Provide the (x, y) coordinate of the cell's center where the given text is located.  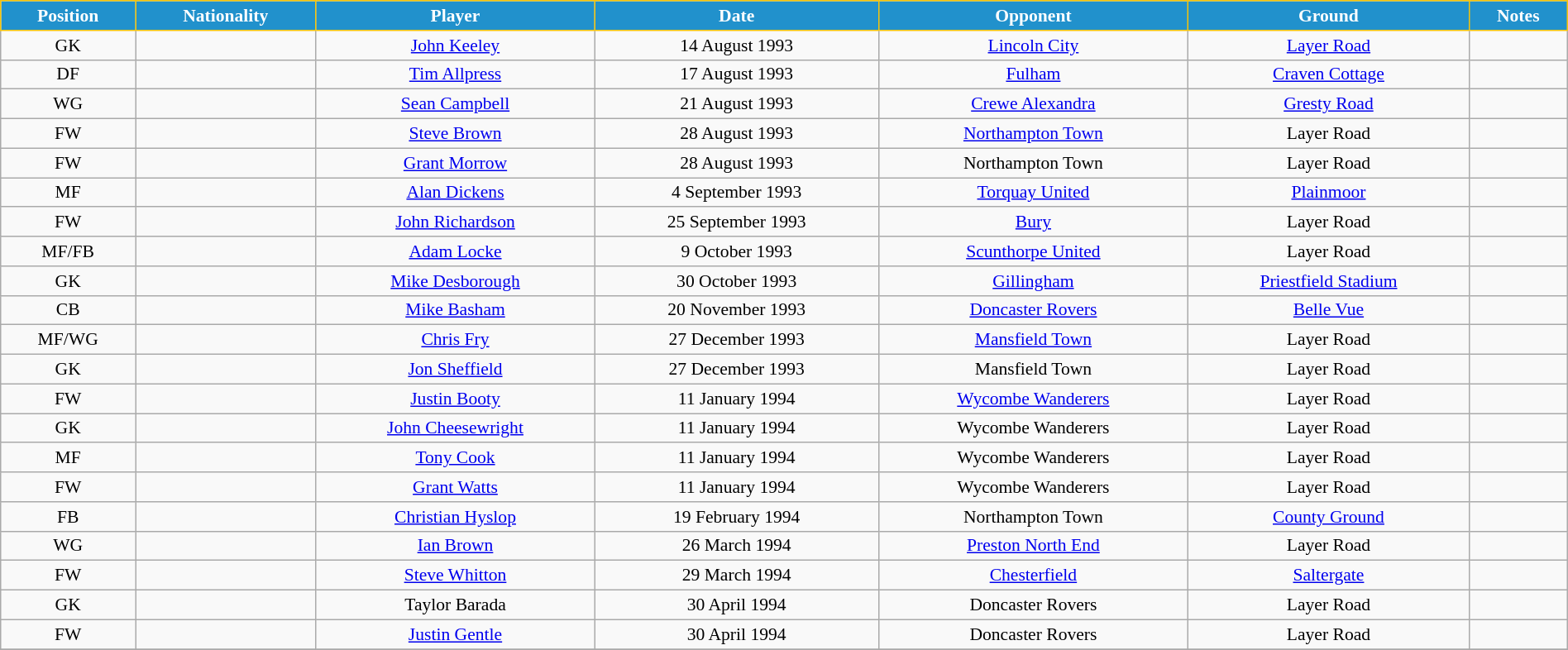
FB (68, 517)
MF/FB (68, 251)
29 March 1994 (736, 576)
Sean Campbell (455, 104)
John Keeley (455, 45)
John Richardson (455, 222)
DF (68, 74)
Torquay United (1033, 193)
MF/WG (68, 340)
Saltergate (1329, 576)
Steve Whitton (455, 576)
20 November 1993 (736, 310)
Christian Hyslop (455, 517)
Justin Gentle (455, 634)
Belle Vue (1329, 310)
Preston North End (1033, 546)
Ian Brown (455, 546)
Gillingham (1033, 281)
County Ground (1329, 517)
Position (68, 16)
Steve Brown (455, 134)
Mike Desborough (455, 281)
Tony Cook (455, 458)
Plainmoor (1329, 193)
Mike Basham (455, 310)
Date (736, 16)
Grant Watts (455, 487)
Nationality (226, 16)
Ground (1329, 16)
Player (455, 16)
Justin Booty (455, 399)
Jon Sheffield (455, 370)
CB (68, 310)
Opponent (1033, 16)
Tim Allpress (455, 74)
Fulham (1033, 74)
Gresty Road (1329, 104)
25 September 1993 (736, 222)
19 February 1994 (736, 517)
Notes (1518, 16)
4 September 1993 (736, 193)
9 October 1993 (736, 251)
Grant Morrow (455, 163)
Chris Fry (455, 340)
30 October 1993 (736, 281)
Craven Cottage (1329, 74)
Alan Dickens (455, 193)
Lincoln City (1033, 45)
Crewe Alexandra (1033, 104)
14 August 1993 (736, 45)
Priestfield Stadium (1329, 281)
Taylor Barada (455, 605)
Scunthorpe United (1033, 251)
Chesterfield (1033, 576)
Adam Locke (455, 251)
John Cheesewright (455, 428)
21 August 1993 (736, 104)
17 August 1993 (736, 74)
Bury (1033, 222)
26 March 1994 (736, 546)
